Identify which cell holds the provided text, then report its [x, y] central coordinate. 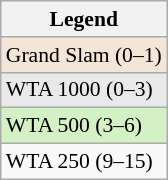
WTA 250 (9–15) [84, 162]
Grand Slam (0–1) [84, 55]
WTA 500 (3–6) [84, 126]
WTA 1000 (0–3) [84, 90]
Legend [84, 19]
